Search for the cell housing the specified text and yield its (X, Y) center coordinate. 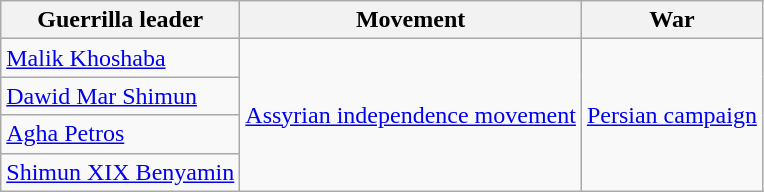
Agha Petros (120, 134)
Persian campaign (672, 115)
Guerrilla leader (120, 20)
Malik Khoshaba (120, 58)
Assyrian independence movement (411, 115)
Dawid Mar Shimun (120, 96)
Movement (411, 20)
War (672, 20)
Shimun XIX Benyamin (120, 172)
